Output the [x, y] coordinate of the center of the cell containing the given text.  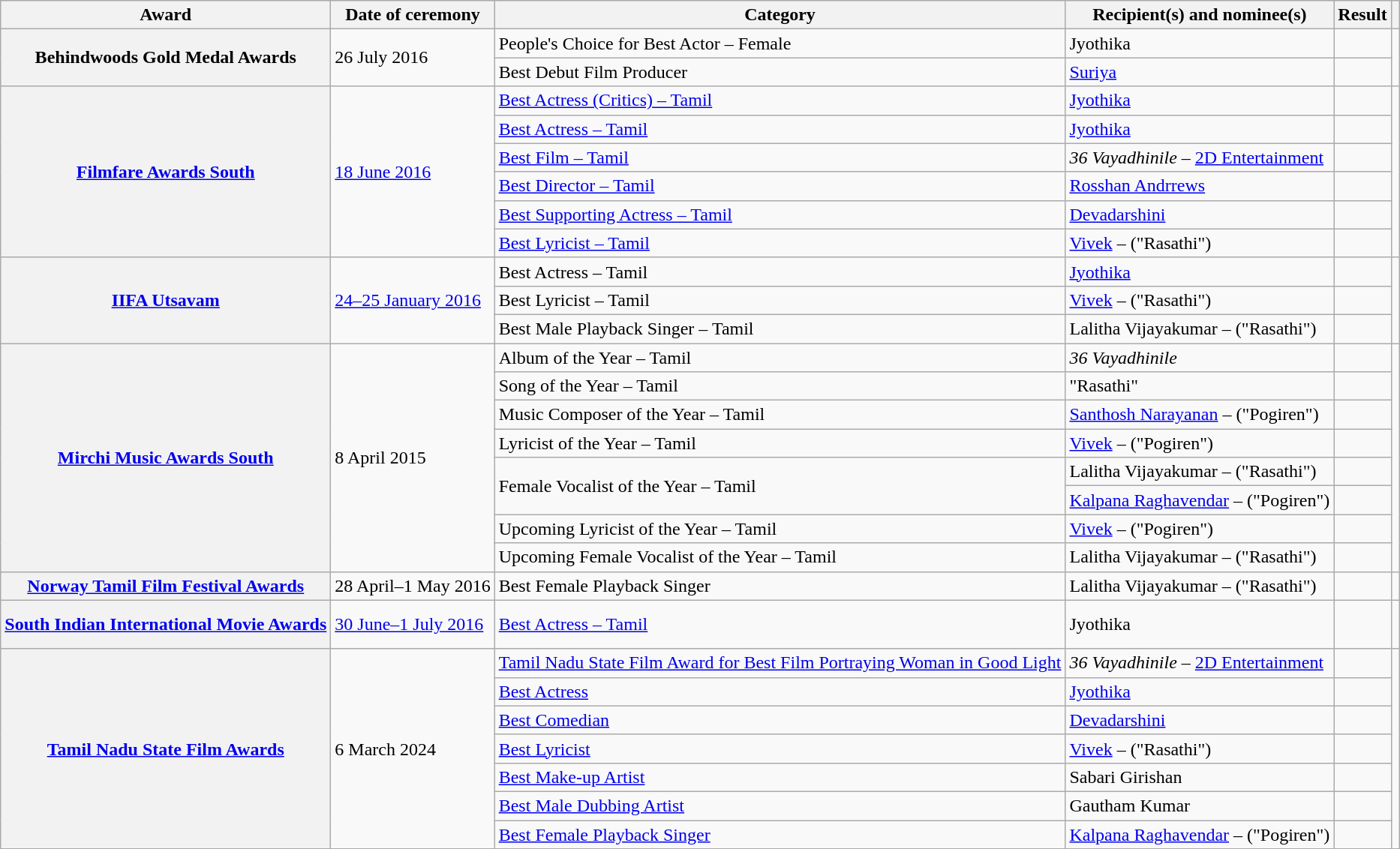
Best Make-up Artist [780, 777]
Song of the Year – Tamil [780, 386]
Recipient(s) and nominee(s) [1200, 15]
36 Vayadhinile [1200, 358]
Best Director – Tamil [780, 186]
Result [1362, 15]
Best Comedian [780, 720]
South Indian International Movie Awards [166, 624]
Filmfare Awards South [166, 172]
Best Debut Film Producer [780, 72]
Upcoming Lyricist of the Year – Tamil [780, 529]
18 June 2016 [413, 172]
"Rasathi" [1200, 386]
Tamil Nadu State Film Awards [166, 748]
Award [166, 15]
Upcoming Female Vocalist of the Year – Tamil [780, 557]
People's Choice for Best Actor – Female [780, 43]
Album of the Year – Tamil [780, 358]
Mirchi Music Awards South [166, 457]
Best Lyricist [780, 748]
8 April 2015 [413, 457]
Santhosh Narayanan – ("Pogiren") [1200, 415]
26 July 2016 [413, 58]
Music Composer of the Year – Tamil [780, 415]
Best Male Playback Singer – Tamil [780, 328]
Sabari Girishan [1200, 777]
Best Male Dubbing Artist [780, 805]
Female Vocalist of the Year – Tamil [780, 486]
Date of ceremony [413, 15]
Category [780, 15]
24–25 January 2016 [413, 300]
Best Film – Tamil [780, 157]
6 March 2024 [413, 748]
30 June–1 July 2016 [413, 624]
Tamil Nadu State Film Award for Best Film Portraying Woman in Good Light [780, 663]
Best Actress (Critics) – Tamil [780, 100]
Best Supporting Actress – Tamil [780, 214]
Gautham Kumar [1200, 805]
28 April–1 May 2016 [413, 586]
IIFA Utsavam [166, 300]
Suriya [1200, 72]
Best Actress [780, 691]
Behindwoods Gold Medal Awards [166, 58]
Lyricist of the Year – Tamil [780, 443]
Norway Tamil Film Festival Awards [166, 586]
Rosshan Andrrews [1200, 186]
